For the text-containing cell, return its midpoint in [x, y] coordinate format. 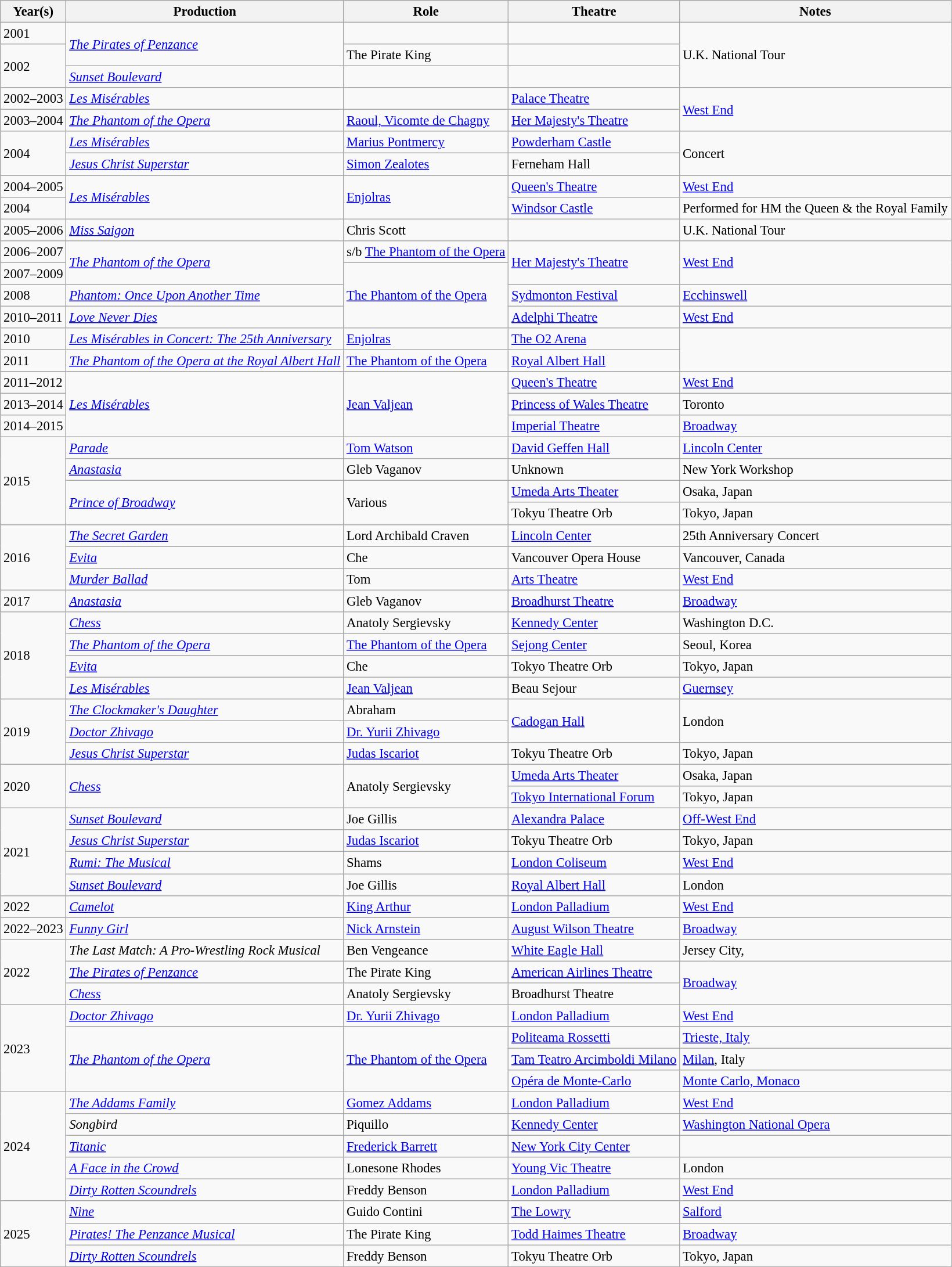
The Secret Garden [205, 535]
2019 [34, 732]
2016 [34, 557]
Production [205, 12]
Concert [815, 153]
Ben Vengeance [426, 950]
Todd Haimes Theatre [594, 1234]
Tam Teatro Arcimboldi Milano [594, 1059]
2008 [34, 296]
Les Misérables in Concert: The 25th Anniversary [205, 339]
Various [426, 503]
Lonesone Rhodes [426, 1168]
2014–2015 [34, 426]
A Face in the Crowd [205, 1168]
Rumi: The Musical [205, 863]
2020 [34, 786]
Tokyo Theatre Orb [594, 667]
American Airlines Theatre [594, 972]
Opéra de Monte-Carlo [594, 1081]
2025 [34, 1234]
Politeama Rossetti [594, 1038]
Tom Watson [426, 448]
Salford [815, 1212]
2024 [34, 1147]
Year(s) [34, 12]
Piquillo [426, 1125]
2004–2005 [34, 186]
2017 [34, 601]
2022–2023 [34, 928]
2021 [34, 852]
New York Workshop [815, 470]
Frederick Barrett [426, 1147]
2005–2006 [34, 230]
Toronto [815, 405]
2015 [34, 481]
The Last Match: A Pro-Wrestling Rock Musical [205, 950]
Tokyo International Forum [594, 797]
Off-West End [815, 819]
Unknown [594, 470]
Sejong Center [594, 645]
Washington D.C. [815, 623]
Shams [426, 863]
2002 [34, 66]
Titanic [205, 1147]
Jersey City, [815, 950]
Guido Contini [426, 1212]
Phantom: Once Upon Another Time [205, 296]
White Eagle Hall [594, 950]
The Lowry [594, 1212]
2010–2011 [34, 317]
Windsor Castle [594, 208]
Prince of Broadway [205, 503]
Gomez Addams [426, 1103]
Milan, Italy [815, 1059]
Theatre [594, 12]
25th Anniversary Concert [815, 535]
Simon Zealotes [426, 164]
Miss Saigon [205, 230]
The Phantom of the Opera at the Royal Albert Hall [205, 361]
Monte Carlo, Monaco [815, 1081]
Princess of Wales Theatre [594, 405]
Marius Pontmercy [426, 142]
Songbird [205, 1125]
2010 [34, 339]
2006–2007 [34, 251]
Funny Girl [205, 928]
Lord Archibald Craven [426, 535]
King Arthur [426, 906]
Raoul, Vicomte de Chagny [426, 121]
Murder Ballad [205, 579]
David Geffen Hall [594, 448]
2018 [34, 656]
s/b The Phantom of the Opera [426, 251]
Adelphi Theatre [594, 317]
Arts Theatre [594, 579]
Alexandra Palace [594, 819]
Vancouver, Canada [815, 557]
Pirates! The Penzance Musical [205, 1234]
Imperial Theatre [594, 426]
Abraham [426, 710]
Performed for HM the Queen & the Royal Family [815, 208]
Young Vic Theatre [594, 1168]
London Coliseum [594, 863]
New York City Center [594, 1147]
Role [426, 12]
Powderham Castle [594, 142]
Chris Scott [426, 230]
Seoul, Korea [815, 645]
Vancouver Opera House [594, 557]
2023 [34, 1048]
The Addams Family [205, 1103]
Trieste, Italy [815, 1038]
Sydmonton Festival [594, 296]
Nick Arnstein [426, 928]
Guernsey [815, 688]
Nine [205, 1212]
Palace Theatre [594, 99]
The Clockmaker's Daughter [205, 710]
2001 [34, 34]
Notes [815, 12]
2011 [34, 361]
Washington National Opera [815, 1125]
2013–2014 [34, 405]
The O2 Arena [594, 339]
2003–2004 [34, 121]
Parade [205, 448]
2007–2009 [34, 273]
Ferneham Hall [594, 164]
Camelot [205, 906]
Love Never Dies [205, 317]
August Wilson Theatre [594, 928]
Ecchinswell [815, 296]
Beau Sejour [594, 688]
Cadogan Hall [594, 721]
2002–2003 [34, 99]
Tom [426, 579]
2011–2012 [34, 383]
